Capture the cell that displays the provided text and extract its (X, Y) central coordinate. 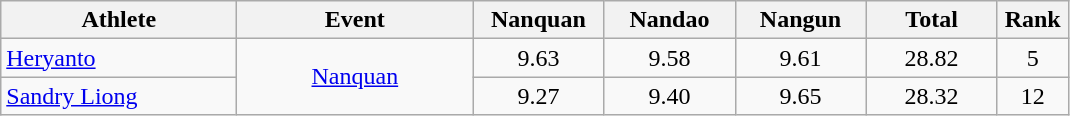
9.27 (538, 96)
Heryanto (119, 58)
Rank (1032, 20)
9.40 (670, 96)
9.61 (800, 58)
Athlete (119, 20)
Nangun (800, 20)
12 (1032, 96)
9.65 (800, 96)
Nandao (670, 20)
5 (1032, 58)
9.63 (538, 58)
Event (355, 20)
Total (932, 20)
Sandry Liong (119, 96)
9.58 (670, 58)
28.82 (932, 58)
28.32 (932, 96)
